Detect which cell encompasses the target text, then output its (X, Y) center coordinate. 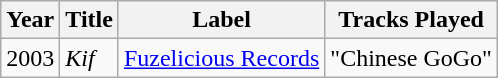
Year (30, 20)
Tracks Played (412, 20)
Label (221, 20)
Fuzelicious Records (221, 58)
Title (90, 20)
Kif (90, 58)
"Chinese GoGo" (412, 58)
2003 (30, 58)
